Locate the cell with the specified text and output its [x, y] center coordinate. 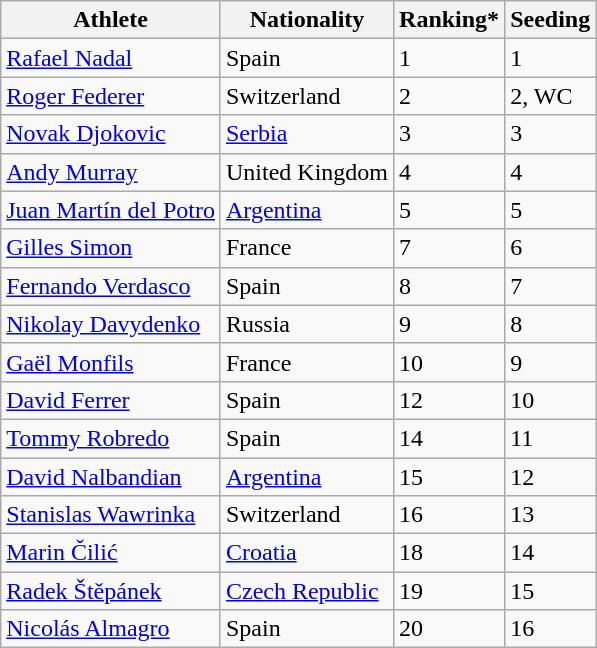
Seeding [550, 20]
Russia [306, 324]
Rafael Nadal [111, 58]
Gilles Simon [111, 248]
Nikolay Davydenko [111, 324]
Czech Republic [306, 591]
David Ferrer [111, 400]
Gaël Monfils [111, 362]
Marin Čilić [111, 553]
20 [450, 629]
13 [550, 515]
Tommy Robredo [111, 438]
Stanislas Wawrinka [111, 515]
David Nalbandian [111, 477]
Radek Štěpánek [111, 591]
Nicolás Almagro [111, 629]
19 [450, 591]
Croatia [306, 553]
Fernando Verdasco [111, 286]
2, WC [550, 96]
Nationality [306, 20]
11 [550, 438]
Juan Martín del Potro [111, 210]
Andy Murray [111, 172]
Roger Federer [111, 96]
Athlete [111, 20]
18 [450, 553]
Novak Djokovic [111, 134]
2 [450, 96]
United Kingdom [306, 172]
6 [550, 248]
Serbia [306, 134]
Ranking* [450, 20]
